Identify which cell holds the provided text, then report its (x, y) central coordinate. 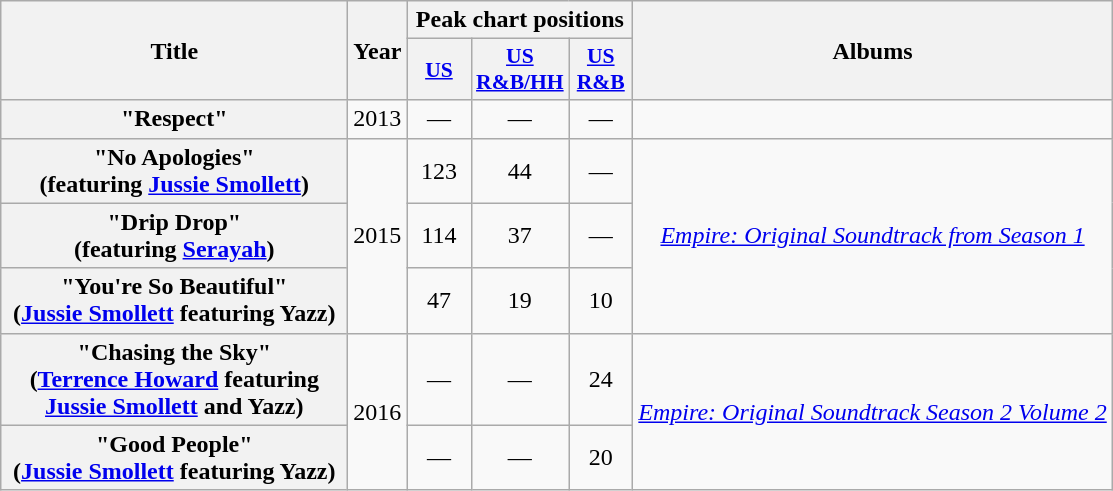
Empire: Original Soundtrack from Season 1 (872, 236)
USR&B/HH (520, 70)
123 (439, 170)
Year (378, 50)
"Chasing the Sky"(Terrence Howard featuring Jussie Smollett and Yazz) (174, 379)
"Good People"(Jussie Smollett featuring Yazz) (174, 458)
20 (601, 458)
2015 (378, 236)
44 (520, 170)
10 (601, 300)
"Drip Drop"(featuring Serayah) (174, 236)
Peak chart positions (520, 20)
Albums (872, 50)
"Respect" (174, 119)
47 (439, 300)
USR&B (601, 70)
19 (520, 300)
2016 (378, 412)
2013 (378, 119)
US (439, 70)
Empire: Original Soundtrack Season 2 Volume 2 (872, 412)
"You're So Beautiful"(Jussie Smollett featuring Yazz) (174, 300)
114 (439, 236)
24 (601, 379)
37 (520, 236)
"No Apologies"(featuring Jussie Smollett) (174, 170)
Title (174, 50)
